Return the (x, y) coordinate for the center point of the cell that contains the specified text.  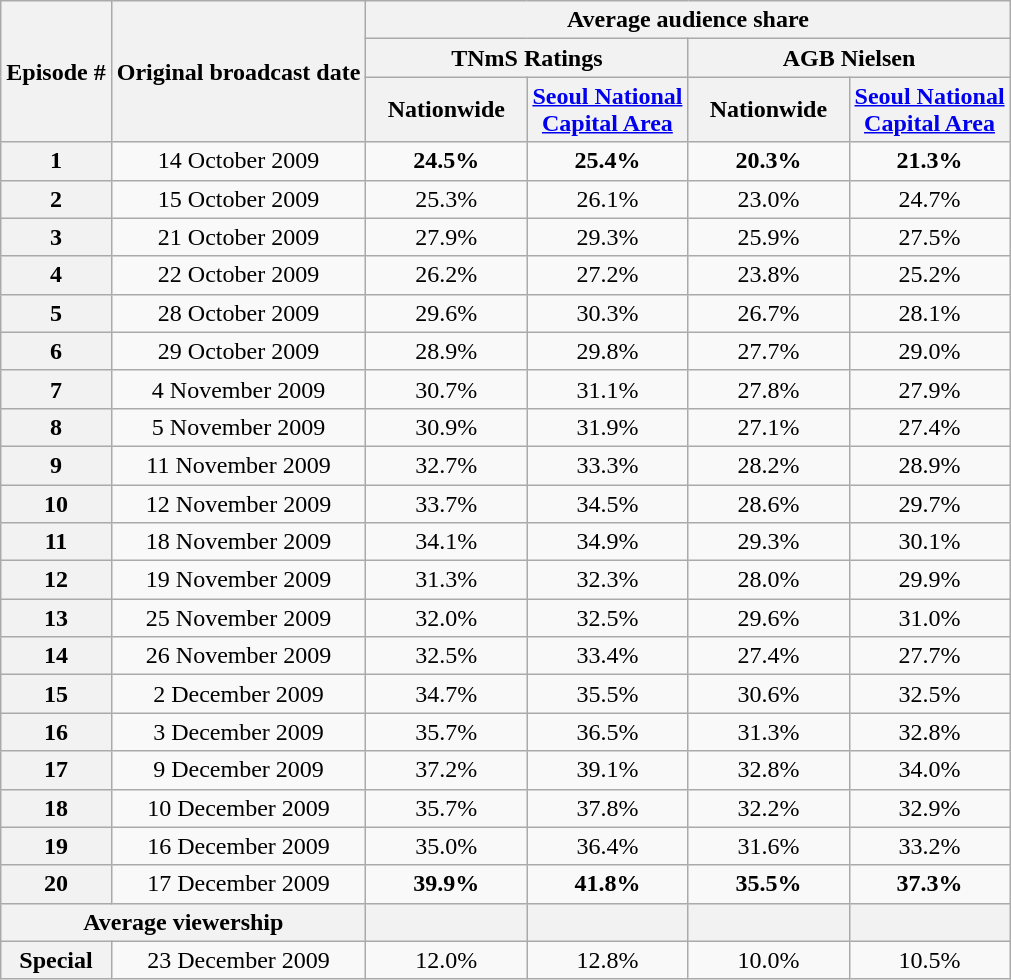
18 November 2009 (238, 542)
Original broadcast date (238, 72)
33.3% (608, 465)
15 October 2009 (238, 199)
29.8% (608, 351)
30.7% (446, 389)
29.7% (930, 503)
26.7% (768, 313)
15 (56, 694)
39.1% (608, 770)
20.3% (768, 161)
19 (56, 846)
26.2% (446, 275)
3 December 2009 (238, 732)
28.0% (768, 580)
30.3% (608, 313)
33.4% (608, 656)
28.2% (768, 465)
13 (56, 618)
24.5% (446, 161)
28.1% (930, 313)
17 (56, 770)
26.1% (608, 199)
27.2% (608, 275)
31.6% (768, 846)
22 October 2009 (238, 275)
Average viewership (184, 922)
23.0% (768, 199)
27.1% (768, 427)
4 November 2009 (238, 389)
24.7% (930, 199)
2 (56, 199)
31.1% (608, 389)
26 November 2009 (238, 656)
27.8% (768, 389)
41.8% (608, 884)
11 November 2009 (238, 465)
34.9% (608, 542)
30.9% (446, 427)
32.9% (930, 808)
Special (56, 960)
12.0% (446, 960)
32.7% (446, 465)
12 (56, 580)
12 November 2009 (238, 503)
9 (56, 465)
6 (56, 351)
25.3% (446, 199)
10.5% (930, 960)
30.1% (930, 542)
10 (56, 503)
4 (56, 275)
25.2% (930, 275)
20 (56, 884)
37.2% (446, 770)
TNmS Ratings (527, 58)
28 October 2009 (238, 313)
23 December 2009 (238, 960)
Episode # (56, 72)
3 (56, 237)
1 (56, 161)
25.9% (768, 237)
34.0% (930, 770)
29 October 2009 (238, 351)
34.7% (446, 694)
10.0% (768, 960)
9 December 2009 (238, 770)
16 (56, 732)
39.9% (446, 884)
27.5% (930, 237)
35.0% (446, 846)
31.9% (608, 427)
14 (56, 656)
32.3% (608, 580)
31.0% (930, 618)
34.5% (608, 503)
12.8% (608, 960)
33.7% (446, 503)
21 October 2009 (238, 237)
10 December 2009 (238, 808)
37.8% (608, 808)
18 (56, 808)
28.6% (768, 503)
25.4% (608, 161)
2 December 2009 (238, 694)
Average audience share (688, 20)
33.2% (930, 846)
17 December 2009 (238, 884)
36.5% (608, 732)
AGB Nielsen (849, 58)
23.8% (768, 275)
29.9% (930, 580)
7 (56, 389)
32.0% (446, 618)
34.1% (446, 542)
5 November 2009 (238, 427)
21.3% (930, 161)
8 (56, 427)
11 (56, 542)
19 November 2009 (238, 580)
29.0% (930, 351)
16 December 2009 (238, 846)
32.2% (768, 808)
37.3% (930, 884)
14 October 2009 (238, 161)
36.4% (608, 846)
30.6% (768, 694)
25 November 2009 (238, 618)
5 (56, 313)
